Return the (x, y) coordinate for the center point of the cell that contains the specified text.  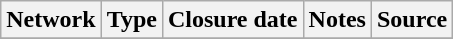
Source (412, 20)
Closure date (232, 20)
Notes (337, 20)
Network (51, 20)
Type (132, 20)
